Return the (X, Y) coordinate for the center point of the cell that contains the specified text.  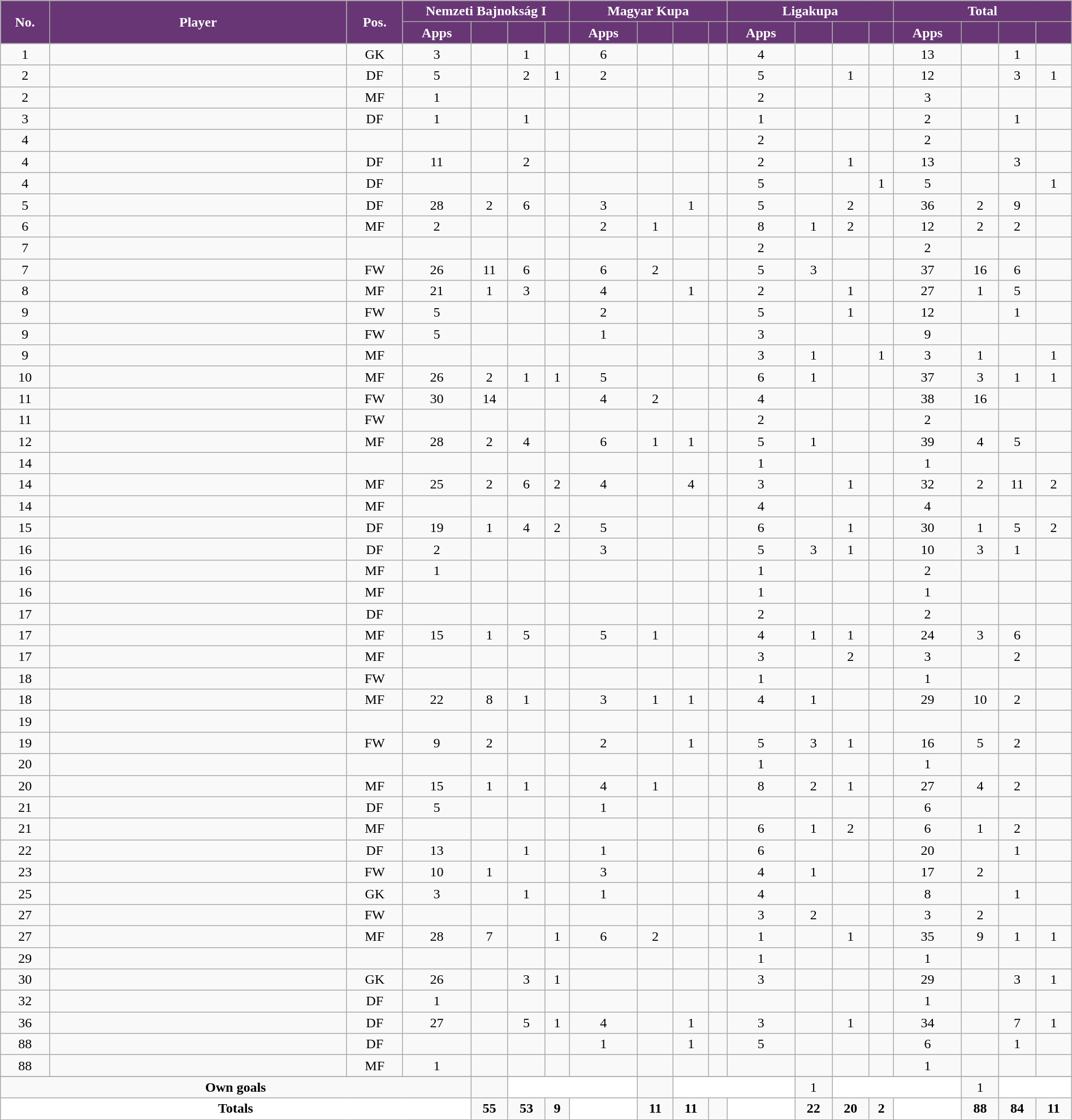
53 (526, 1109)
24 (927, 635)
Magyar Kupa (648, 11)
Totals (236, 1109)
Player (198, 22)
34 (927, 1023)
Total (983, 11)
No. (25, 22)
35 (927, 936)
39 (927, 442)
Own goals (236, 1087)
55 (490, 1109)
Ligakupa (811, 11)
84 (1017, 1109)
Nemzeti Bajnokság I (486, 11)
Pos. (374, 22)
23 (25, 872)
38 (927, 399)
